Return the [X, Y] coordinate for the center point of the cell that contains the specified text.  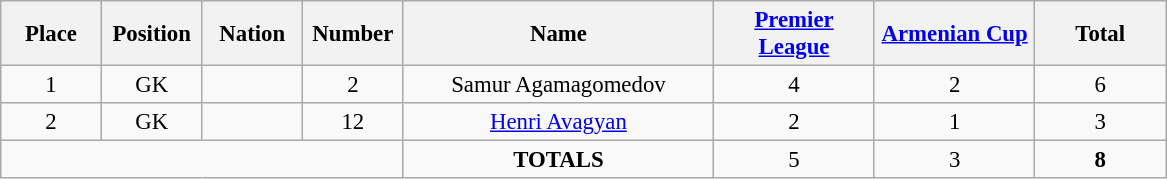
Premier League [794, 34]
Name [558, 34]
5 [794, 160]
Place [52, 34]
Nation [252, 34]
Samur Agamagomedov [558, 85]
TOTALS [558, 160]
8 [1100, 160]
12 [354, 122]
Total [1100, 34]
Armenian Cup [954, 34]
Henri Avagyan [558, 122]
4 [794, 85]
Position [152, 34]
Number [354, 34]
6 [1100, 85]
